Detect which cell encompasses the target text, then output its [x, y] center coordinate. 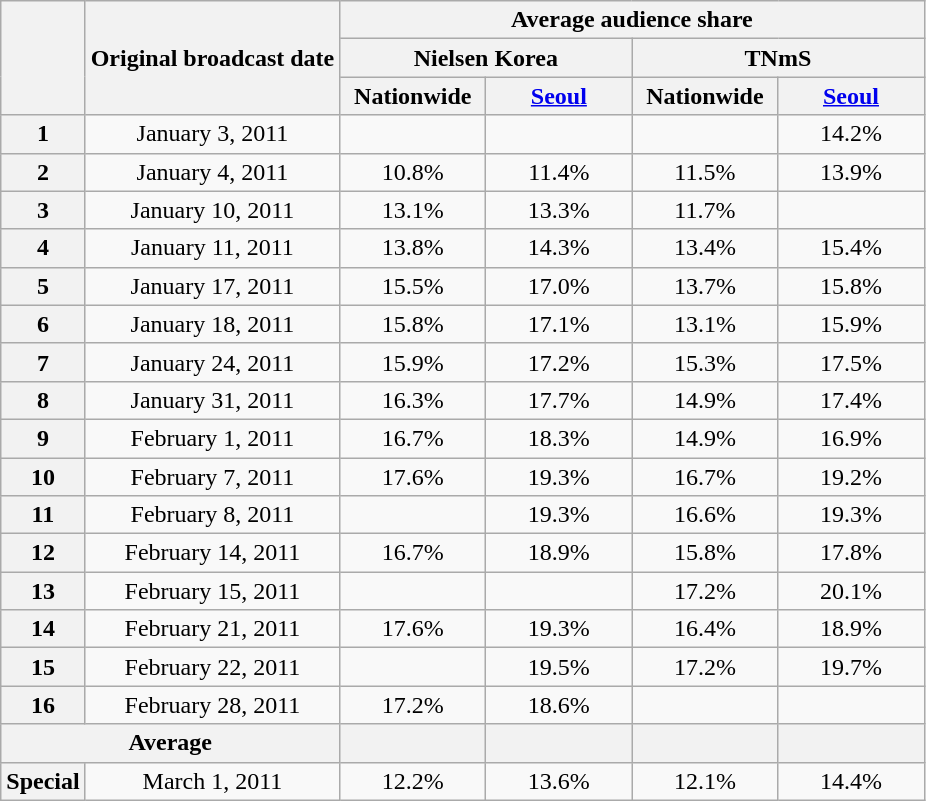
4 [43, 248]
14.4% [851, 781]
19.5% [559, 667]
February 21, 2011 [212, 629]
TNmS [778, 58]
Original broadcast date [212, 58]
1 [43, 134]
15.4% [851, 248]
February 7, 2011 [212, 477]
10.8% [413, 172]
13.8% [413, 248]
11.4% [559, 172]
20.1% [851, 591]
January 3, 2011 [212, 134]
16.6% [705, 515]
18.6% [559, 705]
9 [43, 438]
January 18, 2011 [212, 324]
19.2% [851, 477]
Average audience share [632, 20]
January 17, 2011 [212, 286]
16.4% [705, 629]
14.2% [851, 134]
18.3% [559, 438]
16 [43, 705]
March 1, 2011 [212, 781]
15.3% [705, 362]
16.3% [413, 400]
January 24, 2011 [212, 362]
17.1% [559, 324]
7 [43, 362]
13.9% [851, 172]
13.6% [559, 781]
February 14, 2011 [212, 553]
Special [43, 781]
13.7% [705, 286]
17.0% [559, 286]
11.5% [705, 172]
17.4% [851, 400]
February 8, 2011 [212, 515]
17.8% [851, 553]
16.9% [851, 438]
19.7% [851, 667]
13.3% [559, 210]
February 22, 2011 [212, 667]
February 28, 2011 [212, 705]
January 11, 2011 [212, 248]
17.7% [559, 400]
12.2% [413, 781]
6 [43, 324]
2 [43, 172]
January 4, 2011 [212, 172]
11 [43, 515]
15 [43, 667]
15.5% [413, 286]
11.7% [705, 210]
January 10, 2011 [212, 210]
February 1, 2011 [212, 438]
5 [43, 286]
8 [43, 400]
14.3% [559, 248]
12 [43, 553]
10 [43, 477]
14 [43, 629]
Average [170, 743]
January 31, 2011 [212, 400]
17.5% [851, 362]
February 15, 2011 [212, 591]
13.4% [705, 248]
13 [43, 591]
3 [43, 210]
Nielsen Korea [486, 58]
12.1% [705, 781]
